Pinpoint the cell where the given text exists, returning its (X, Y) midpoint coordinate. 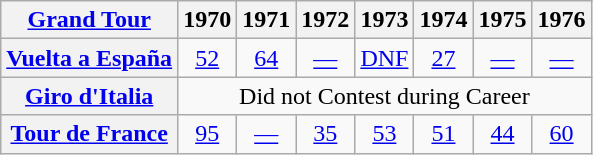
Giro d'Italia (90, 96)
Vuelta a España (90, 58)
Tour de France (90, 134)
1976 (562, 20)
1970 (208, 20)
60 (562, 134)
64 (266, 58)
51 (444, 134)
1974 (444, 20)
1975 (502, 20)
1972 (326, 20)
1973 (384, 20)
Did not Contest during Career (384, 96)
27 (444, 58)
35 (326, 134)
1971 (266, 20)
DNF (384, 58)
53 (384, 134)
52 (208, 58)
95 (208, 134)
Grand Tour (90, 20)
44 (502, 134)
